Detect which cell encompasses the target text, then output its (X, Y) center coordinate. 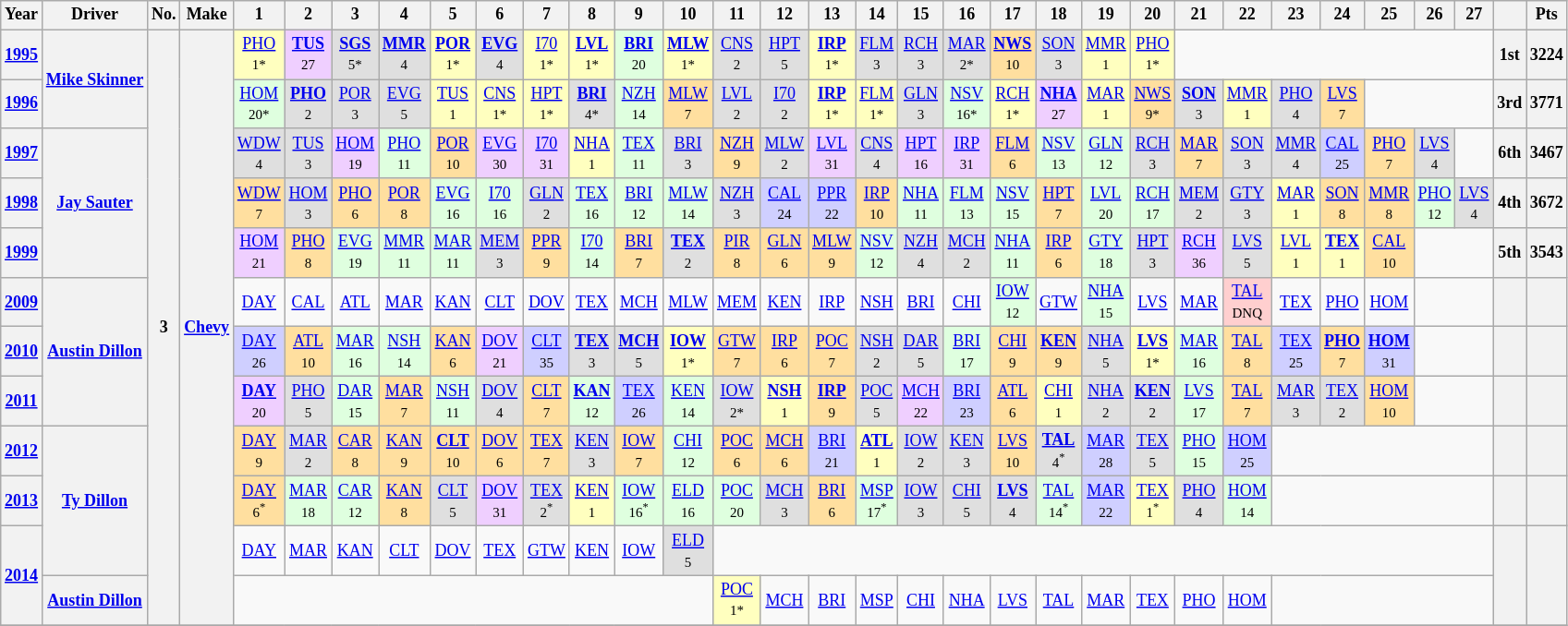
2010 (22, 352)
RCH36 (1199, 253)
NSV13 (1059, 153)
GTW7 (737, 352)
MAR28 (1105, 451)
TUS1 (453, 104)
2011 (22, 402)
RCH1* (1013, 104)
LVL1* (591, 54)
NSH2 (877, 352)
TALDNQ (1247, 302)
ATL (355, 302)
TAL8 (1247, 352)
HPT1* (547, 104)
I701* (547, 54)
MEM3 (500, 253)
CAR8 (355, 451)
CLT7 (547, 402)
CHI1 (1059, 402)
LVS10 (1013, 451)
CAR12 (355, 500)
PHO12 (1434, 203)
POR10 (453, 153)
LVS5 (1247, 253)
KEN9 (1059, 352)
LVS17 (1199, 402)
HPT5 (784, 54)
19 (1105, 15)
MCH22 (921, 402)
MEM (737, 302)
CHI5 (966, 500)
2012 (22, 451)
I7031 (547, 153)
NHA (966, 600)
27 (1475, 15)
DOV21 (500, 352)
PHO8 (309, 253)
PHO11 (405, 153)
NZH9 (737, 153)
NHA2 (1105, 402)
CNS1* (500, 104)
22 (1247, 15)
FLM3 (877, 54)
NHA15 (1105, 302)
POR3 (355, 104)
FLM1* (877, 104)
NSH11 (453, 402)
TAL (1059, 600)
I702 (784, 104)
HOM20* (259, 104)
IOW2* (737, 402)
GTY3 (1247, 203)
PHO5 (309, 402)
MAR11 (453, 253)
1998 (22, 203)
MCH5 (639, 352)
MLW1* (688, 54)
Chevy (207, 327)
1996 (22, 104)
MCH3 (784, 500)
TAL7 (1247, 402)
IOW12 (1013, 302)
KEN2 (1153, 402)
HOM21 (259, 253)
HOM10 (1389, 402)
GLN12 (1105, 153)
IOW7 (639, 451)
FLM6 (1013, 153)
NZH3 (737, 203)
PIR8 (737, 253)
TEX25 (1295, 352)
2009 (22, 302)
NSH14 (405, 352)
3rd (1510, 104)
6th (1510, 153)
CAL (309, 302)
SGS5* (355, 54)
MLW (688, 302)
EVG19 (355, 253)
NSH1 (784, 402)
Ty Dillon (94, 500)
21 (1199, 15)
MAR18 (309, 500)
EVG30 (500, 153)
CLT35 (547, 352)
4th (1510, 203)
IOW16* (639, 500)
BRI20 (639, 54)
ELD16 (688, 500)
POC6 (737, 451)
MMR11 (405, 253)
SON8 (1343, 203)
PHO6 (355, 203)
Make (207, 15)
1995 (22, 54)
ATL10 (309, 352)
BRI17 (966, 352)
MAR2* (966, 54)
TEX3 (591, 352)
HPT3 (1153, 253)
6 (500, 15)
IOW (639, 551)
ATL6 (1013, 402)
DAR15 (355, 402)
I7014 (591, 253)
RCH17 (1153, 203)
TEX26 (639, 402)
IRP31 (966, 153)
NZH14 (639, 104)
2014 (22, 576)
Mike Skinner (94, 79)
IRP (832, 302)
POC7 (832, 352)
Pts (1547, 15)
NZH4 (921, 253)
NHA5 (1105, 352)
24 (1343, 15)
BRI4* (591, 104)
NSV12 (877, 253)
DOV6 (500, 451)
TEX16 (591, 203)
TEX7 (547, 451)
7 (547, 15)
DAR5 (921, 352)
GTY18 (1105, 253)
23 (1295, 15)
IRP9 (832, 402)
TUS3 (309, 153)
MEM2 (1199, 203)
LVS1* (1153, 352)
MLW2 (784, 153)
ATL1 (877, 451)
LVL1 (1295, 253)
BRI6 (832, 500)
EVG4 (500, 54)
16 (966, 15)
DAY26 (259, 352)
TUS27 (309, 54)
NHA27 (1059, 104)
11 (737, 15)
3771 (1547, 104)
4 (405, 15)
1st (1510, 54)
8 (591, 15)
EVG5 (405, 104)
Jay Sauter (94, 203)
POC5 (877, 402)
PPR22 (832, 203)
POR1* (453, 54)
MAR22 (1105, 500)
MCH6 (784, 451)
5th (1510, 253)
CAL24 (784, 203)
POC1* (737, 600)
9 (639, 15)
I7016 (500, 203)
HOM14 (1247, 500)
PHO15 (1199, 451)
PPR9 (547, 253)
GLN3 (921, 104)
LVS7 (1343, 104)
KAN6 (453, 352)
KEN1 (591, 500)
NSV16* (966, 104)
DOV4 (500, 402)
TEX11 (639, 153)
FLM13 (966, 203)
TAL14* (1059, 500)
20 (1153, 15)
17 (1013, 15)
CLT5 (453, 500)
KAN8 (405, 500)
KAN9 (405, 451)
NHA1 (591, 153)
Year (22, 15)
BRI21 (832, 451)
PHO2 (309, 104)
HOM19 (355, 153)
CNS4 (877, 153)
NWS10 (1013, 54)
MCH2 (966, 253)
1997 (22, 153)
DAY6* (259, 500)
IOW2 (921, 451)
CLT10 (453, 451)
GLN6 (784, 253)
3224 (1547, 54)
NWS9* (1153, 104)
IOW1* (688, 352)
LVL20 (1105, 203)
GLN2 (547, 203)
TEX2* (547, 500)
KEN14 (688, 402)
TEX1* (1153, 500)
14 (877, 15)
DAY20 (259, 402)
MSP (877, 600)
2 (309, 15)
No. (164, 15)
2013 (22, 500)
MAR2 (309, 451)
POC20 (737, 500)
MSP17* (877, 500)
BRI3 (688, 153)
13 (832, 15)
IOW3 (921, 500)
TEX5 (1153, 451)
NSH (877, 302)
CAL10 (1389, 253)
CNS2 (737, 54)
HOM3 (309, 203)
KAN12 (591, 402)
EVG16 (453, 203)
1999 (22, 253)
MAR3 (1295, 402)
CHI12 (688, 451)
NSV15 (1013, 203)
10 (688, 15)
LVL31 (832, 153)
HOM25 (1247, 451)
WDW7 (259, 203)
MMR8 (1389, 203)
15 (921, 15)
3467 (1547, 153)
Driver (94, 15)
18 (1059, 15)
IRP10 (877, 203)
BRI12 (639, 203)
3672 (1547, 203)
BRI23 (966, 402)
ELD5 (688, 551)
12 (784, 15)
26 (1434, 15)
HOM31 (1389, 352)
LVL2 (737, 104)
BRI7 (639, 253)
HPT16 (921, 153)
DAY9 (259, 451)
CHI9 (1013, 352)
DOV31 (500, 500)
POR8 (405, 203)
TAL4* (1059, 451)
MLW9 (832, 253)
MLW7 (688, 104)
25 (1389, 15)
5 (453, 15)
TEX1 (1343, 253)
1 (259, 15)
HPT7 (1059, 203)
MLW14 (688, 203)
CAL25 (1343, 153)
3543 (1547, 253)
WDW4 (259, 153)
